Capture the cell that displays the provided text and extract its [X, Y] central coordinate. 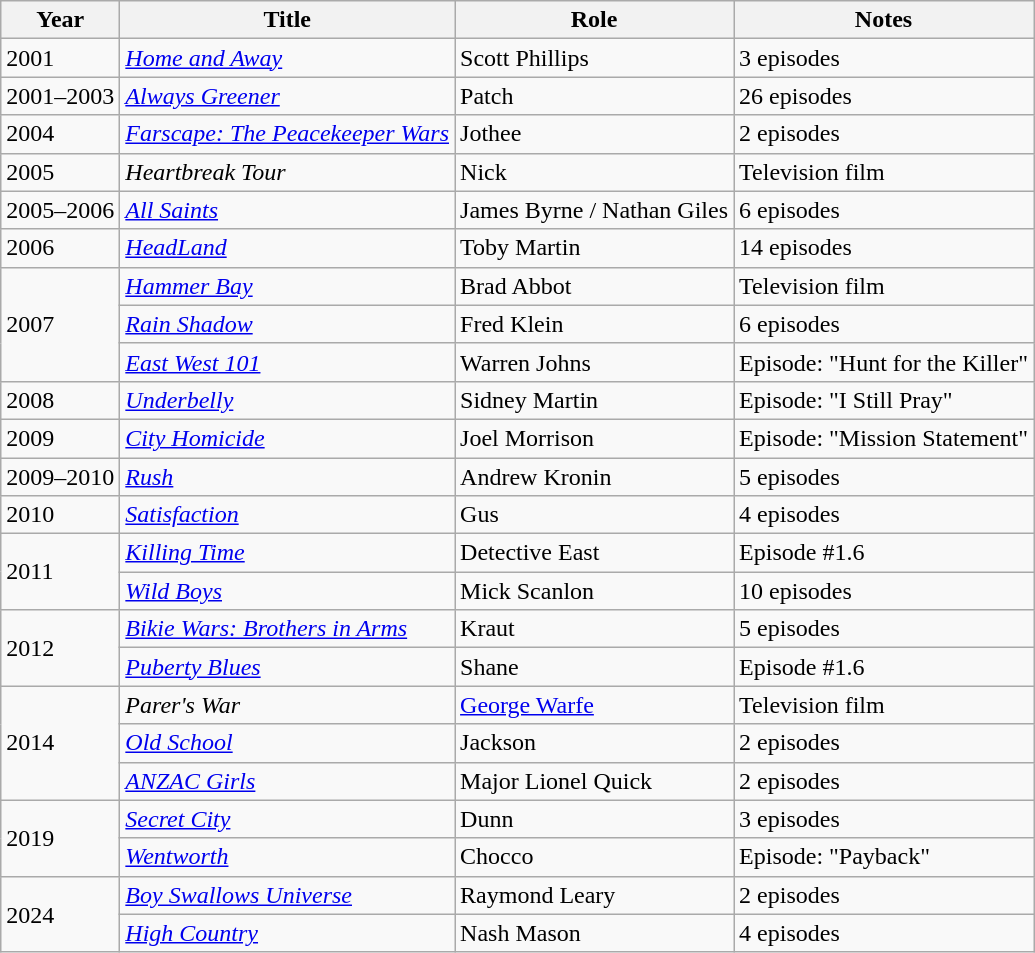
Patch [594, 96]
George Warfe [594, 705]
Title [288, 20]
2001–2003 [60, 96]
2005 [60, 172]
Jackson [594, 743]
2007 [60, 324]
14 episodes [884, 248]
10 episodes [884, 591]
Wild Boys [288, 591]
East West 101 [288, 362]
2009–2010 [60, 477]
HeadLand [288, 248]
Joel Morrison [594, 438]
High Country [288, 933]
Bikie Wars: Brothers in Arms [288, 629]
Episode: "Payback" [884, 857]
Raymond Leary [594, 895]
Underbelly [288, 400]
Boy Swallows Universe [288, 895]
Rain Shadow [288, 324]
2010 [60, 515]
Nash Mason [594, 933]
Shane [594, 667]
All Saints [288, 210]
City Homicide [288, 438]
Satisfaction [288, 515]
Fred Klein [594, 324]
Toby Martin [594, 248]
2024 [60, 914]
Farscape: The Peacekeeper Wars [288, 134]
Nick [594, 172]
Wentworth [288, 857]
2001 [60, 58]
Secret City [288, 819]
2019 [60, 838]
Chocco [594, 857]
26 episodes [884, 96]
Notes [884, 20]
2008 [60, 400]
2009 [60, 438]
Episode: "I Still Pray" [884, 400]
Home and Away [288, 58]
Old School [288, 743]
Mick Scanlon [594, 591]
ANZAC Girls [288, 781]
Hammer Bay [288, 286]
Brad Abbot [594, 286]
Scott Phillips [594, 58]
2004 [60, 134]
Always Greener [288, 96]
2011 [60, 572]
Role [594, 20]
Major Lionel Quick [594, 781]
Sidney Martin [594, 400]
Rush [288, 477]
Year [60, 20]
Warren Johns [594, 362]
Killing Time [288, 553]
Dunn [594, 819]
James Byrne / Nathan Giles [594, 210]
2014 [60, 743]
Gus [594, 515]
2006 [60, 248]
Parer's War [288, 705]
Episode: "Mission Statement" [884, 438]
Andrew Kronin [594, 477]
Puberty Blues [288, 667]
Kraut [594, 629]
Jothee [594, 134]
2005–2006 [60, 210]
Heartbreak Tour [288, 172]
Episode: "Hunt for the Killer" [884, 362]
Detective East [594, 553]
2012 [60, 648]
